Locate the cell with the specified text and output its (X, Y) center coordinate. 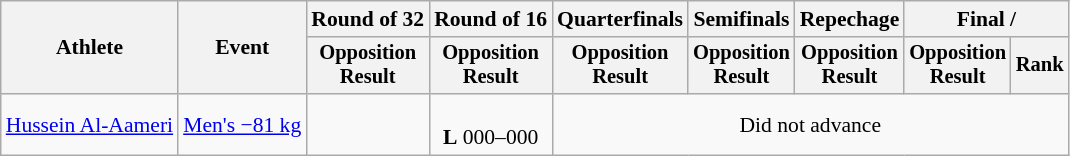
Repechage (850, 19)
Final / (986, 19)
Semifinals (742, 19)
Round of 16 (490, 19)
Rank (1040, 66)
Athlete (90, 48)
Did not advance (810, 124)
Men's −81 kg (242, 124)
Event (242, 48)
L 000–000 (490, 124)
Round of 32 (368, 19)
Quarterfinals (620, 19)
Hussein Al-Aameri (90, 124)
